Locate the cell with the specified text and output its (x, y) center coordinate. 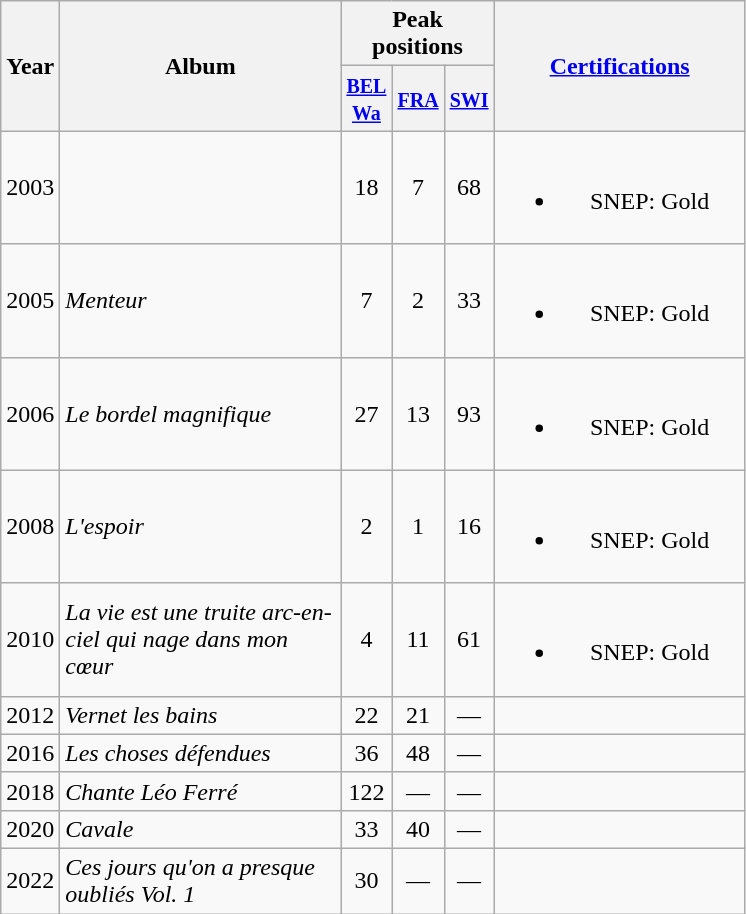
2020 (30, 829)
2005 (30, 300)
Certifications (620, 66)
L'espoir (200, 526)
FRA (418, 98)
Cavale (200, 829)
27 (366, 414)
16 (469, 526)
La vie est une truite arc-en-ciel qui nage dans mon cœur (200, 640)
Peak positions (418, 34)
Album (200, 66)
Ces jours qu'on a presque oubliés Vol. 1 (200, 880)
68 (469, 188)
Les choses défendues (200, 753)
2006 (30, 414)
18 (366, 188)
2003 (30, 188)
48 (418, 753)
Chante Léo Ferré (200, 791)
BELWa (366, 98)
40 (418, 829)
2010 (30, 640)
2022 (30, 880)
2016 (30, 753)
13 (418, 414)
Vernet les bains (200, 715)
Menteur (200, 300)
21 (418, 715)
2012 (30, 715)
22 (366, 715)
93 (469, 414)
1 (418, 526)
61 (469, 640)
11 (418, 640)
4 (366, 640)
Year (30, 66)
36 (366, 753)
2008 (30, 526)
2018 (30, 791)
Le bordel magnifique (200, 414)
30 (366, 880)
SWI (469, 98)
122 (366, 791)
